Locate the cell with the specified text and output its (x, y) center coordinate. 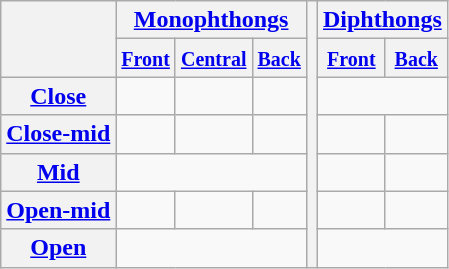
Diphthongs (382, 20)
Close (58, 96)
Open (58, 248)
Central (214, 58)
Close-mid (58, 134)
Mid (58, 172)
Open-mid (58, 210)
Monophthongs (212, 20)
